Locate the cell with the specified text and output its (X, Y) center coordinate. 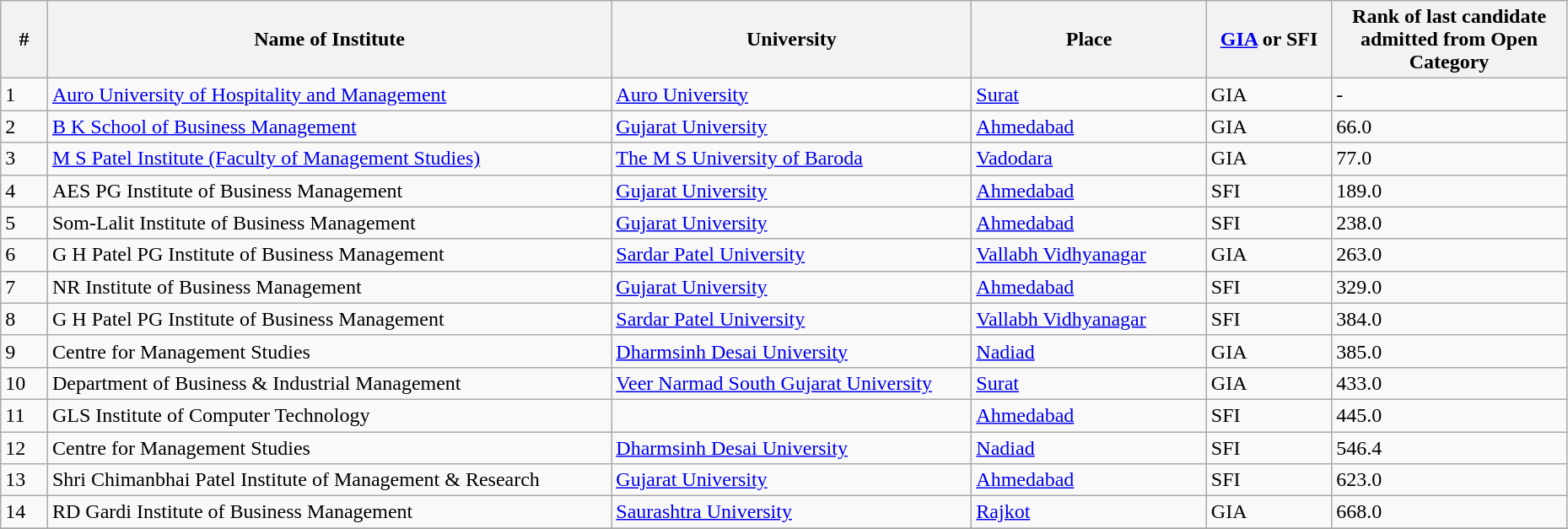
Som-Lalit Institute of Business Management (329, 223)
3 (24, 159)
Rank of last candidate admitted from Open Category (1449, 40)
Vadodara (1089, 159)
5 (24, 223)
9 (24, 351)
Department of Business & Industrial Management (329, 383)
623.0 (1449, 480)
668.0 (1449, 512)
7 (24, 287)
4 (24, 191)
189.0 (1449, 191)
263.0 (1449, 255)
B K School of Business Management (329, 127)
329.0 (1449, 287)
1 (24, 94)
GLS Institute of Computer Technology (329, 415)
The M S University of Baroda (791, 159)
University (791, 40)
Shri Chimanbhai Patel Institute of Management & Research (329, 480)
Saurashtra University (791, 512)
Place (1089, 40)
12 (24, 448)
445.0 (1449, 415)
433.0 (1449, 383)
NR Institute of Business Management (329, 287)
10 (24, 383)
14 (24, 512)
385.0 (1449, 351)
546.4 (1449, 448)
Auro University of Hospitality and Management (329, 94)
Name of Institute (329, 40)
GIA or SFI (1269, 40)
M S Patel Institute (Faculty of Management Studies) (329, 159)
2 (24, 127)
# (24, 40)
8 (24, 319)
13 (24, 480)
AES PG Institute of Business Management (329, 191)
77.0 (1449, 159)
6 (24, 255)
Auro University (791, 94)
66.0 (1449, 127)
Rajkot (1089, 512)
384.0 (1449, 319)
- (1449, 94)
RD Gardi Institute of Business Management (329, 512)
11 (24, 415)
Veer Narmad South Gujarat University (791, 383)
238.0 (1449, 223)
